Locate the cell with the specified text and output its [X, Y] center coordinate. 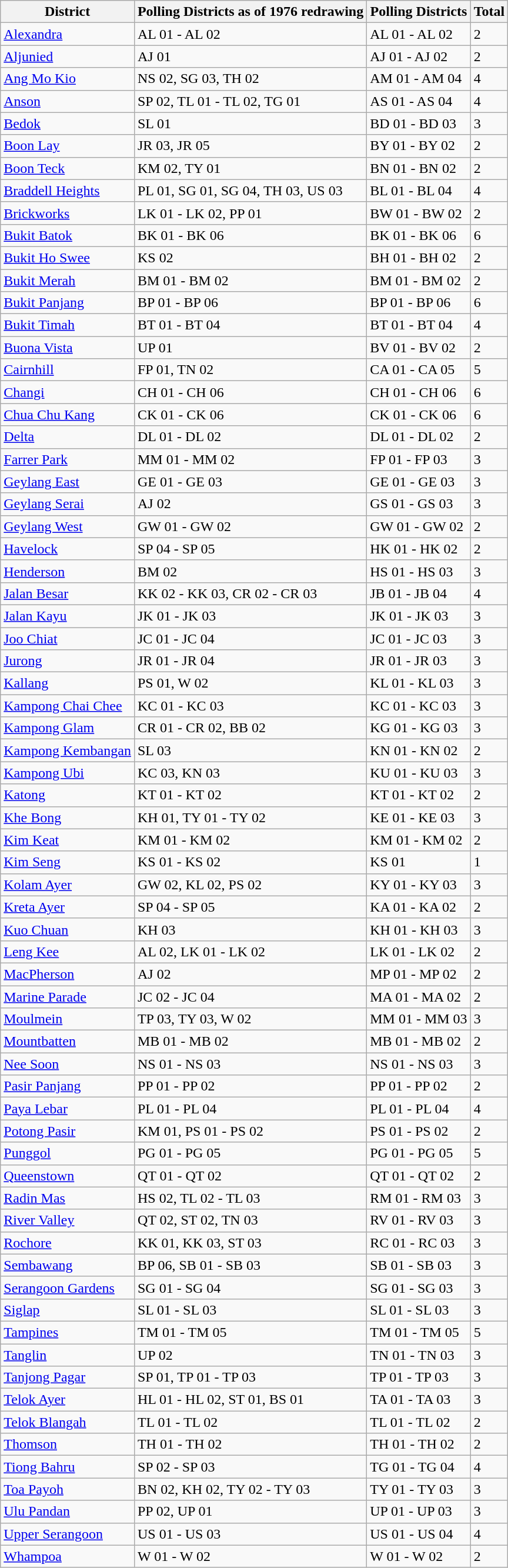
Serangoon Gardens [68, 1287]
Total [489, 12]
Kim Seng [68, 862]
Leng Kee [68, 952]
Telok Ayer [68, 1400]
AM 01 - AM 04 [419, 79]
KH 03 [250, 929]
Jalan Besar [68, 593]
Henderson [68, 571]
KL 01 - KL 03 [419, 683]
MA 01 - MA 02 [419, 997]
Nee Soon [68, 1064]
Marine Parade [68, 997]
FP 01 - FP 03 [419, 459]
Rochore [68, 1243]
Tanglin [68, 1355]
Boon Lay [68, 146]
SG 01 - SG 03 [419, 1287]
QT 02, ST 02, TN 03 [250, 1220]
Telok Blangah [68, 1422]
Buona Vista [68, 348]
MM 01 - MM 02 [250, 459]
Delta [68, 437]
Jalan Kayu [68, 616]
PP 02, UP 01 [250, 1512]
Bukit Timah [68, 325]
JR 01 - JR 03 [419, 661]
MM 01 - MM 03 [419, 1019]
BN 02, KH 02, TY 02 - TY 03 [250, 1489]
Siglap [68, 1310]
District [68, 12]
RV 01 - RV 03 [419, 1220]
Whampoa [68, 1556]
KH 01 - KH 03 [419, 929]
PS 01, W 02 [250, 683]
Joo Chiat [68, 638]
Kim Keat [68, 840]
BV 01 - BV 02 [419, 348]
Sembawang [68, 1265]
PS 01 - PS 02 [419, 1131]
SP 02, TL 01 - TL 02, TG 01 [250, 101]
PL 01, SG 01, SG 04, TH 03, US 03 [250, 191]
GS 01 - GS 03 [419, 504]
Geylang Serai [68, 504]
MP 01 - MP 02 [419, 974]
Khe Bong [68, 818]
Kallang [68, 683]
FP 01, TN 02 [250, 370]
BP 06, SB 01 - SB 03 [250, 1265]
KE 01 - KE 03 [419, 818]
SG 01 - SG 04 [250, 1287]
Farrer Park [68, 459]
TA 01 - TA 03 [419, 1400]
TP 01 - TP 03 [419, 1377]
AL 02, LK 01 - LK 02 [250, 952]
JR 01 - JR 04 [250, 661]
BW 01 - BW 02 [419, 213]
Moulmein [68, 1019]
Potong Pasir [68, 1131]
Jurong [68, 661]
Kuo Chuan [68, 929]
SL 01 [250, 124]
JR 03, JR 05 [250, 146]
HK 01 - HK 02 [419, 549]
JC 01 - JC 03 [419, 638]
BH 01 - BH 02 [419, 258]
BL 01 - BL 04 [419, 191]
Toa Payoh [68, 1489]
KS 02 [250, 258]
Tanjong Pagar [68, 1377]
Kampong Chai Chee [68, 706]
KA 01 - KA 02 [419, 907]
Alexandra [68, 34]
Katong [68, 795]
KH 01, TY 01 - TY 02 [250, 818]
Brickworks [68, 213]
Changi [68, 392]
KK 01, KK 03, ST 03 [250, 1243]
Ulu Pandan [68, 1512]
Kampong Ubi [68, 773]
UP 02 [250, 1355]
KK 02 - KK 03, CR 02 - CR 03 [250, 593]
KS 01 - KS 02 [250, 862]
BM 02 [250, 571]
CR 01 - CR 02, BB 02 [250, 728]
US 01 - US 04 [419, 1534]
BN 01 - BN 02 [419, 168]
Cairnhill [68, 370]
CA 01 - CA 05 [419, 370]
JC 01 - JC 04 [250, 638]
RM 01 - RM 03 [419, 1198]
RC 01 - RC 03 [419, 1243]
Anson [68, 101]
MacPherson [68, 974]
Polling Districts [419, 12]
Havelock [68, 549]
SP 02 - SP 03 [250, 1467]
Geylang West [68, 526]
Pasir Panjang [68, 1086]
TP 03, TY 03, W 02 [250, 1019]
KM 02, TY 01 [250, 168]
Chua Chu Kang [68, 415]
1 [489, 862]
Bukit Batok [68, 235]
HS 02, TL 02 - TL 03 [250, 1198]
Braddell Heights [68, 191]
Polling Districts as of 1976 redrawing [250, 12]
GW 02, KL 02, PS 02 [250, 885]
TG 01 - TG 04 [419, 1467]
NS 02, SG 03, TH 02 [250, 79]
Radin Mas [68, 1198]
KS 01 [419, 862]
KN 01 - KN 02 [419, 750]
BY 01 - BY 02 [419, 146]
Bedok [68, 124]
KC 03, KN 03 [250, 773]
KU 01 - KU 03 [419, 773]
KY 01 - KY 03 [419, 885]
Kampong Kembangan [68, 750]
Tampines [68, 1332]
KM 01, PS 01 - PS 02 [250, 1131]
Geylang East [68, 482]
Punggol [68, 1153]
Boon Teck [68, 168]
LK 01 - LK 02, PP 01 [250, 213]
Bukit Ho Swee [68, 258]
River Valley [68, 1220]
SL 03 [250, 750]
Thomson [68, 1444]
Kolam Ayer [68, 885]
KG 01 - KG 03 [419, 728]
Ang Mo Kio [68, 79]
Queenstown [68, 1176]
BD 01 - BD 03 [419, 124]
Kampong Glam [68, 728]
AJ 01 [250, 56]
Kreta Ayer [68, 907]
UP 01 [250, 348]
US 01 - US 03 [250, 1534]
TY 01 - TY 03 [419, 1489]
AJ 01 - AJ 02 [419, 56]
Mountbatten [68, 1042]
Upper Serangoon [68, 1534]
HL 01 - HL 02, ST 01, BS 01 [250, 1400]
SP 01, TP 01 - TP 03 [250, 1377]
Bukit Panjang [68, 303]
Aljunied [68, 56]
TN 01 - TN 03 [419, 1355]
SB 01 - SB 03 [419, 1265]
Bukit Merah [68, 281]
JB 01 - JB 04 [419, 593]
JC 02 - JC 04 [250, 997]
Paya Lebar [68, 1109]
AS 01 - AS 04 [419, 101]
HS 01 - HS 03 [419, 571]
LK 01 - LK 02 [419, 952]
Tiong Bahru [68, 1467]
UP 01 - UP 03 [419, 1512]
